Extract the (X, Y) coordinate from the center of the cell holding the provided text.  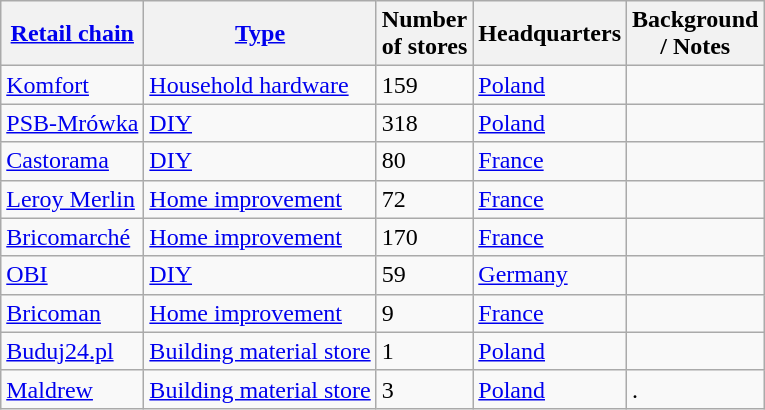
Leroy Merlin (72, 199)
3 (424, 389)
59 (424, 275)
Castorama (72, 161)
OBI (72, 275)
159 (424, 85)
Household hardware (260, 85)
Maldrew (72, 389)
9 (424, 313)
170 (424, 237)
Komfort (72, 85)
PSB-Mrówka (72, 123)
Headquarters (550, 34)
Buduj24.pl (72, 351)
Type (260, 34)
Retail chain (72, 34)
Background/ Notes (696, 34)
80 (424, 161)
Numberof stores (424, 34)
. (696, 389)
Germany (550, 275)
Bricomarché (72, 237)
1 (424, 351)
72 (424, 199)
Bricoman (72, 313)
318 (424, 123)
